For the text-containing cell, return its midpoint in (x, y) coordinate format. 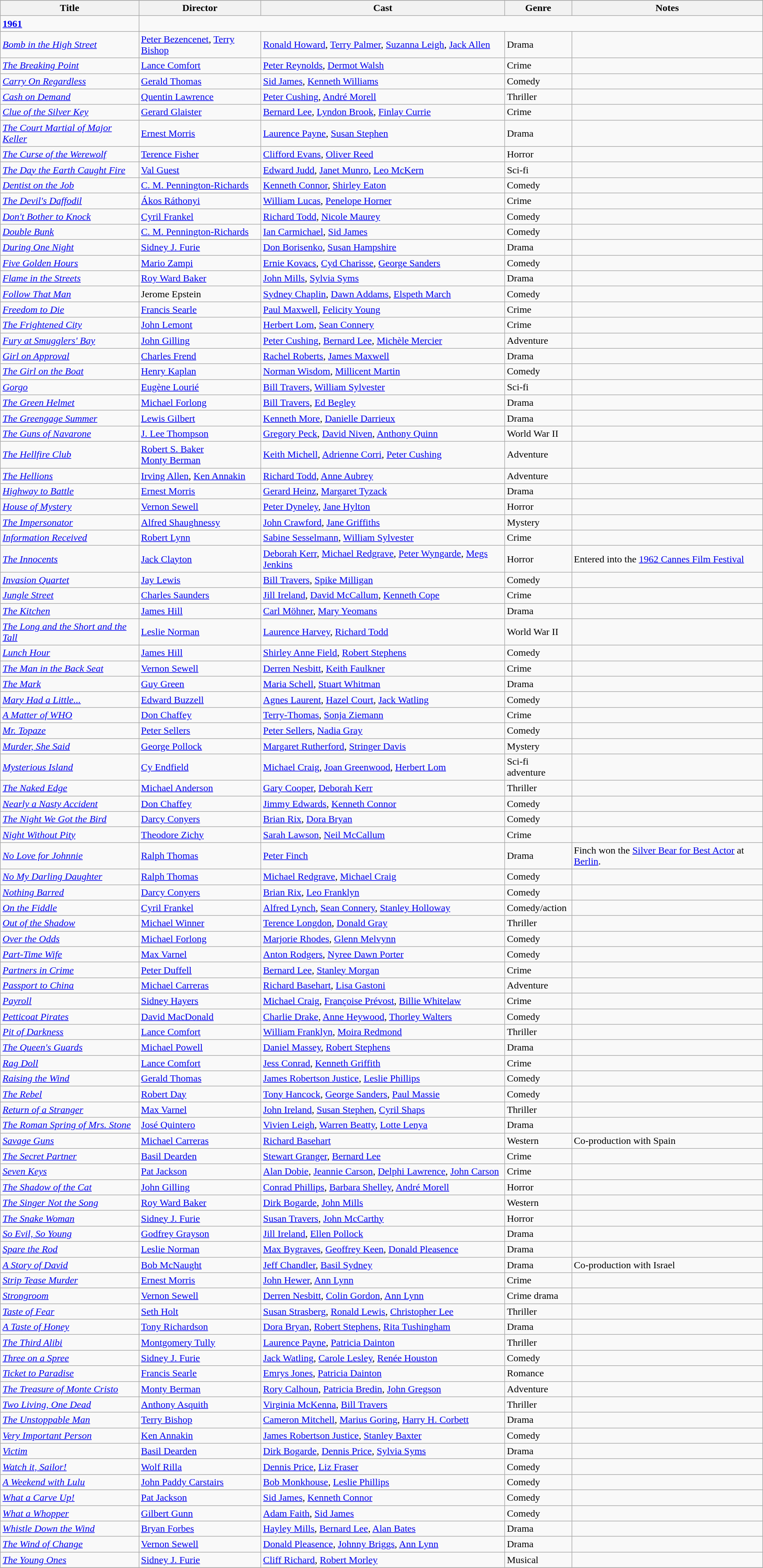
Sydney Chaplin, Dawn Addams, Elspeth March (383, 294)
Comedy/action (538, 908)
Lunch Hour (70, 653)
Nothing Barred (70, 892)
Richard Basehart (383, 1141)
Carl Möhner, Mary Yeomans (383, 611)
Hayley Mills, Bernard Lee, Alan Bates (383, 1529)
Ákos Ráthonyi (200, 201)
Michael Craig, Françoise Prévost, Billie Whitelaw (383, 1001)
Strip Tease Murder (70, 1280)
Cash on Demand (70, 97)
No Love for Johnnie (70, 856)
House of Mystery (70, 507)
Jill Ireland, David McCallum, Kenneth Cope (383, 595)
Return of a Stranger (70, 1110)
Gerard Glaister (200, 112)
William Franklyn, Moira Redmond (383, 1032)
The Day the Earth Caught Fire (70, 170)
Notes (668, 8)
Lewis Gilbert (200, 418)
Daniel Massey, Robert Stephens (383, 1048)
Carry On Regardless (70, 81)
Jill Ireland, Ellen Pollock (383, 1234)
Sidney Hayers (200, 1001)
Sarah Lawson, Neil McCallum (383, 835)
Emrys Jones, Patricia Dainton (383, 1373)
Gorgo (70, 387)
Jack Clayton (200, 559)
Part-Time Wife (70, 954)
Ernie Kovacs, Cyd Charisse, George Sanders (383, 263)
The Roman Spring of Mrs. Stone (70, 1125)
Guy Green (200, 684)
Sid James, Kenneth Connor (383, 1497)
Michael Winner (200, 923)
Eugène Lourié (200, 387)
Ronald Howard, Terry Palmer, Suzanna Leigh, Jack Allen (383, 45)
Robert Lynn (200, 538)
Bomb in the High Street (70, 45)
Godfrey Grayson (200, 1234)
Margaret Rutherford, Stringer Davis (383, 746)
Terence Fisher (200, 154)
Entered into the 1962 Cannes Film Festival (668, 559)
Cy Endfield (200, 767)
Richard Basehart, Lisa Gastoni (383, 985)
Seth Holt (200, 1311)
Robert Day (200, 1094)
A Taste of Honey (70, 1327)
Norman Wisdom, Millicent Martin (383, 372)
Donald Pleasence, Johnny Briggs, Ann Lynn (383, 1544)
Highway to Battle (70, 491)
Herbert Lom, Sean Connery (383, 325)
The Treasure of Monte Cristo (70, 1389)
Dennis Price, Liz Fraser (383, 1466)
Max Bygraves, Geoffrey Keen, Donald Pleasence (383, 1249)
The Long and the Short and the Tall (70, 632)
The Snake Woman (70, 1218)
Cameron Mitchell, Marius Goring, Harry H. Corbett (383, 1420)
Mr. Topaze (70, 730)
Murder, She Said (70, 746)
Seven Keys (70, 1172)
Girl on Approval (70, 356)
James Robertson Justice, Leslie Phillips (383, 1079)
J. Lee Thompson (200, 433)
Peter Dyneley, Jane Hylton (383, 507)
During One Night (70, 248)
Finch won the Silver Bear for Best Actor at Berlin. (668, 856)
Gerard Heinz, Margaret Tyzack (383, 491)
The Queen's Guards (70, 1048)
The Man in the Back Seat (70, 668)
David MacDonald (200, 1017)
Susan Strasberg, Ronald Lewis, Christopher Lee (383, 1311)
John Crawford, Jane Griffiths (383, 522)
No My Darling Daughter (70, 877)
Mysterious Island (70, 767)
Laurence Payne, Patricia Dainton (383, 1342)
Jimmy Edwards, Kenneth Connor (383, 804)
Michael Powell (200, 1048)
Quentin Lawrence (200, 97)
Savage Guns (70, 1141)
The Singer Not the Song (70, 1203)
Whistle Down the Wind (70, 1529)
John Lemont (200, 325)
Two Living, One Dead (70, 1404)
Very Important Person (70, 1435)
Dirk Bogarde, Dennis Price, Sylvia Syms (383, 1451)
Bob Monkhouse, Leslie Phillips (383, 1482)
Double Bunk (70, 232)
Michael Anderson (200, 788)
Kenneth Connor, Shirley Eaton (383, 185)
Adam Faith, Sid James (383, 1513)
Virginia McKenna, Bill Travers (383, 1404)
The Wind of Change (70, 1544)
Deborah Kerr, Michael Redgrave, Peter Wyngarde, Megs Jenkins (383, 559)
Peter Finch (383, 856)
Sabine Sesselmann, William Sylvester (383, 538)
The Unstoppable Man (70, 1420)
Agnes Laurent, Hazel Court, Jack Watling (383, 699)
The Impersonator (70, 522)
Peter Cushing, Bernard Lee, Michèle Mercier (383, 341)
The Devil's Daffodil (70, 201)
Bernard Lee, Lyndon Brook, Finlay Currie (383, 112)
Montgomery Tully (200, 1342)
Charles Frend (200, 356)
Shirley Anne Field, Robert Stephens (383, 653)
Mario Zampi (200, 263)
Out of the Shadow (70, 923)
Don Borisenko, Susan Hampshire (383, 248)
Genre (538, 8)
Cast (383, 8)
Susan Travers, John McCarthy (383, 1218)
Peter Reynolds, Dermot Walsh (383, 66)
Payroll (70, 1001)
Passport to China (70, 985)
Stewart Granger, Bernard Lee (383, 1156)
Michael Redgrave, Michael Craig (383, 877)
Richard Todd, Anne Aubrey (383, 476)
The Breaking Point (70, 66)
The Night We Got the Bird (70, 819)
Invasion Quartet (70, 580)
Partners in Crime (70, 970)
Dentist on the Job (70, 185)
The Green Helmet (70, 403)
Henry Kaplan (200, 372)
Three on a Spree (70, 1358)
Petticoat Pirates (70, 1017)
Bill Travers, Spike Milligan (383, 580)
Jack Watling, Carole Lesley, Renée Houston (383, 1358)
Bill Travers, Ed Begley (383, 403)
A Weekend with Lulu (70, 1482)
Strongroom (70, 1296)
Bill Travers, William Sylvester (383, 387)
Rory Calhoun, Patricia Bredin, John Gregson (383, 1389)
The Hellfire Club (70, 454)
Derren Nesbitt, Colin Gordon, Ann Lynn (383, 1296)
The Kitchen (70, 611)
Jay Lewis (200, 580)
Peter Sellers, Nadia Gray (383, 730)
The Frightened City (70, 325)
The Curse of the Werewolf (70, 154)
Fury at Smugglers' Bay (70, 341)
Watch it, Sailor! (70, 1466)
The Shadow of the Cat (70, 1187)
Gregory Peck, David Niven, Anthony Quinn (383, 433)
Vivien Leigh, Warren Beatty, Lotte Lenya (383, 1125)
Charlie Drake, Anne Heywood, Thorley Walters (383, 1017)
The Young Ones (70, 1560)
The Girl on the Boat (70, 372)
Co-production with Israel (668, 1265)
Ian Carmichael, Sid James (383, 232)
Follow That Man (70, 294)
Derren Nesbitt, Keith Faulkner (383, 668)
Ken Annakin (200, 1435)
Theodore Zichy (200, 835)
Title (70, 8)
What a Carve Up! (70, 1497)
Taste of Fear (70, 1311)
Peter Bezencenet, Terry Bishop (200, 45)
Musical (538, 1560)
Irving Allen, Ken Annakin (200, 476)
Sid James, Kenneth Williams (383, 81)
The Mark (70, 684)
Conrad Phillips, Barbara Shelley, André Morell (383, 1187)
Co-production with Spain (668, 1141)
Clue of the Silver Key (70, 112)
Edward Judd, Janet Munro, Leo McKern (383, 170)
Jungle Street (70, 595)
Laurence Harvey, Richard Todd (383, 632)
Don't Bother to Knock (70, 217)
Bob McNaught (200, 1265)
Jess Conrad, Kenneth Griffith (383, 1063)
What a Whopper (70, 1513)
Rag Doll (70, 1063)
A Matter of WHO (70, 715)
Tony Richardson (200, 1327)
Pit of Darkness (70, 1032)
1961 (70, 24)
Director (200, 8)
Crime drama (538, 1296)
Robert S. Baker Monty Berman (200, 454)
Alfred Shaughnessy (200, 522)
John Mills, Sylvia Syms (383, 279)
The Court Martial of Major Keller (70, 133)
The Rebel (70, 1094)
Terence Longdon, Donald Gray (383, 923)
Night Without Pity (70, 835)
Nearly a Nasty Accident (70, 804)
Cliff Richard, Robert Morley (383, 1560)
Charles Saunders (200, 595)
Bryan Forbes (200, 1529)
The Innocents (70, 559)
Peter Cushing, André Morell (383, 97)
Edward Buzzell (200, 699)
Flame in the Streets (70, 279)
Jeff Chandler, Basil Sydney (383, 1265)
Paul Maxwell, Felicity Young (383, 310)
William Lucas, Penelope Horner (383, 201)
Peter Duffell (200, 970)
Brian Rix, Leo Franklyn (383, 892)
Over the Odds (70, 939)
Five Golden Hours (70, 263)
Laurence Payne, Susan Stephen (383, 133)
John Paddy Carstairs (200, 1482)
Information Received (70, 538)
Marjorie Rhodes, Glenn Melvynn (383, 939)
Gilbert Gunn (200, 1513)
Ticket to Paradise (70, 1373)
Rachel Roberts, James Maxwell (383, 356)
Alan Dobie, Jeannie Carson, Delphi Lawrence, John Carson (383, 1172)
Alfred Lynch, Sean Connery, Stanley Holloway (383, 908)
Monty Berman (200, 1389)
A Story of David (70, 1265)
Clifford Evans, Oliver Reed (383, 154)
The Hellions (70, 476)
Gary Cooper, Deborah Kerr (383, 788)
Keith Michell, Adrienne Corri, Peter Cushing (383, 454)
George Pollock (200, 746)
On the Fiddle (70, 908)
John Ireland, Susan Stephen, Cyril Shaps (383, 1110)
Mary Had a Little... (70, 699)
Brian Rix, Dora Bryan (383, 819)
The Guns of Navarone (70, 433)
So Evil, So Young (70, 1234)
Jerome Epstein (200, 294)
James Robertson Justice, Stanley Baxter (383, 1435)
Peter Sellers (200, 730)
José Quintero (200, 1125)
The Greengage Summer (70, 418)
Freedom to Die (70, 310)
The Third Alibi (70, 1342)
Anthony Asquith (200, 1404)
Terry Bishop (200, 1420)
John Hewer, Ann Lynn (383, 1280)
Romance (538, 1373)
The Naked Edge (70, 788)
Wolf Rilla (200, 1466)
Dirk Bogarde, John Mills (383, 1203)
The Secret Partner (70, 1156)
Bernard Lee, Stanley Morgan (383, 970)
Michael Craig, Joan Greenwood, Herbert Lom (383, 767)
Richard Todd, Nicole Maurey (383, 217)
Raising the Wind (70, 1079)
Spare the Rod (70, 1249)
Anton Rodgers, Nyree Dawn Porter (383, 954)
Kenneth More, Danielle Darrieux (383, 418)
Dora Bryan, Robert Stephens, Rita Tushingham (383, 1327)
Maria Schell, Stuart Whitman (383, 684)
Tony Hancock, George Sanders, Paul Massie (383, 1094)
Sci-fi adventure (538, 767)
Val Guest (200, 170)
Terry-Thomas, Sonja Ziemann (383, 715)
Victim (70, 1451)
